Find where the given text appears and provide that cell's center as (X, Y) coordinate. 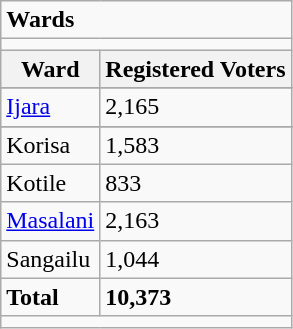
Masalani (50, 221)
1,044 (196, 259)
Wards (146, 20)
Total (50, 297)
10,373 (196, 297)
1,583 (196, 145)
833 (196, 183)
Ward (50, 69)
Korisa (50, 145)
Sangailu (50, 259)
Kotile (50, 183)
2,163 (196, 221)
Registered Voters (196, 69)
Ijara (50, 107)
2,165 (196, 107)
